For the text-containing cell, return its midpoint in (X, Y) coordinate format. 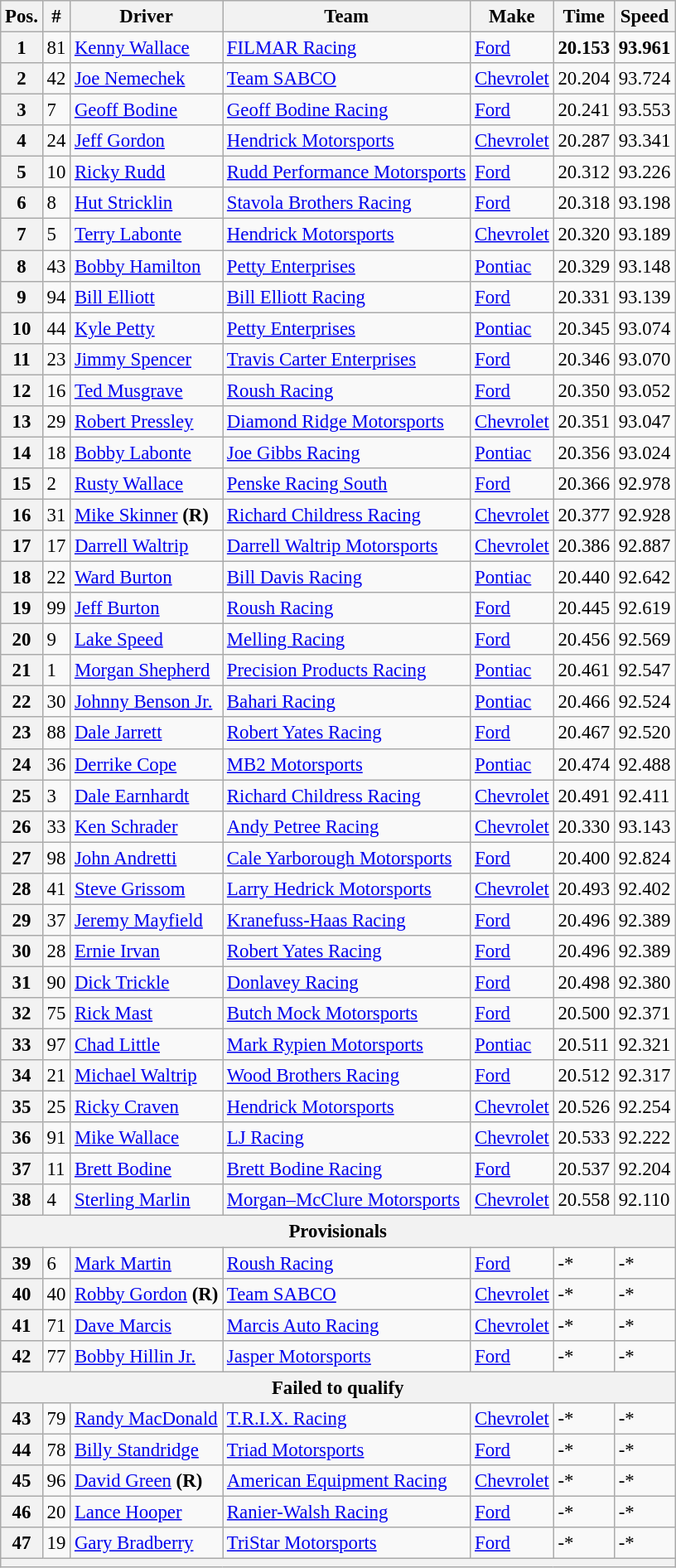
20.558 (583, 1201)
Make (512, 17)
Steve Grissom (147, 889)
20.312 (583, 172)
92.321 (645, 1045)
92.978 (645, 484)
20.493 (583, 889)
Penske Racing South (346, 484)
94 (56, 297)
34 (22, 1076)
20.512 (583, 1076)
15 (22, 484)
47 (22, 1543)
Kranefuss-Haas Racing (346, 920)
American Equipment Racing (346, 1481)
20.153 (583, 48)
20.400 (583, 858)
93.139 (645, 297)
20.329 (583, 266)
20.287 (583, 141)
Diamond Ridge Motorsports (346, 422)
Bill Elliott Racing (346, 297)
Donlavey Racing (346, 982)
Mike Skinner (R) (147, 515)
Failed to qualify (338, 1387)
Butch Mock Motorsports (346, 1014)
71 (56, 1325)
Melling Racing (346, 640)
20.320 (583, 235)
Dave Marcis (147, 1325)
20.498 (583, 982)
20.456 (583, 640)
92.317 (645, 1076)
MB2 Motorsports (346, 764)
20.500 (583, 1014)
93.198 (645, 203)
93.074 (645, 328)
20.467 (583, 733)
13 (22, 422)
93.189 (645, 235)
20.533 (583, 1138)
92.411 (645, 796)
Kenny Wallace (147, 48)
Terry Labonte (147, 235)
20.356 (583, 452)
Chad Little (147, 1045)
90 (56, 982)
Triad Motorsports (346, 1449)
20.511 (583, 1045)
Bahari Racing (346, 702)
92.254 (645, 1107)
Brett Bodine (147, 1169)
92.547 (645, 670)
Jasper Motorsports (346, 1356)
92.380 (645, 982)
Team (346, 17)
Driver (147, 17)
Rick Mast (147, 1014)
Rusty Wallace (147, 484)
Rudd Performance Motorsports (346, 172)
79 (56, 1419)
David Green (R) (147, 1481)
12 (22, 390)
Morgan Shepherd (147, 670)
39 (22, 1263)
93.341 (645, 141)
Robert Pressley (147, 422)
Geoff Bodine (147, 110)
92.642 (645, 578)
20.346 (583, 359)
78 (56, 1449)
93.226 (645, 172)
20.351 (583, 422)
Jeff Gordon (147, 141)
92.371 (645, 1014)
93.052 (645, 390)
93.047 (645, 422)
TriStar Motorsports (346, 1543)
Travis Carter Enterprises (346, 359)
20.204 (583, 79)
Bill Davis Racing (346, 578)
93.024 (645, 452)
93.148 (645, 266)
93.724 (645, 79)
Larry Hedrick Motorsports (346, 889)
93.143 (645, 826)
Randy MacDonald (147, 1419)
88 (56, 733)
92.402 (645, 889)
20.537 (583, 1169)
45 (22, 1481)
Jimmy Spencer (147, 359)
20.318 (583, 203)
20.350 (583, 390)
20.330 (583, 826)
20.526 (583, 1107)
Bill Elliott (147, 297)
Mike Wallace (147, 1138)
92.488 (645, 764)
92.887 (645, 546)
77 (56, 1356)
81 (56, 48)
38 (22, 1201)
20.377 (583, 515)
97 (56, 1045)
99 (56, 608)
Ted Musgrave (147, 390)
92.520 (645, 733)
Marcis Auto Racing (346, 1325)
20.445 (583, 608)
Lake Speed (147, 640)
98 (56, 858)
20.491 (583, 796)
20.474 (583, 764)
92.110 (645, 1201)
93.070 (645, 359)
20.241 (583, 110)
Ward Burton (147, 578)
92.824 (645, 858)
20.345 (583, 328)
14 (22, 452)
Sterling Marlin (147, 1201)
20.386 (583, 546)
Michael Waltrip (147, 1076)
Jeremy Mayfield (147, 920)
Darrell Waltrip (147, 546)
Morgan–McClure Motorsports (346, 1201)
Bobby Hillin Jr. (147, 1356)
Gary Bradberry (147, 1543)
27 (22, 858)
92.928 (645, 515)
Ken Schrader (147, 826)
Pos. (22, 17)
92.524 (645, 702)
Bobby Hamilton (147, 266)
Mark Rypien Motorsports (346, 1045)
20.461 (583, 670)
93.553 (645, 110)
35 (22, 1107)
Wood Brothers Racing (346, 1076)
Darrell Waltrip Motorsports (346, 546)
92.204 (645, 1169)
Bobby Labonte (147, 452)
Time (583, 17)
20.440 (583, 578)
Dick Trickle (147, 982)
John Andretti (147, 858)
Robby Gordon (R) (147, 1294)
92.569 (645, 640)
T.R.I.X. Racing (346, 1419)
26 (22, 826)
32 (22, 1014)
Hut Stricklin (147, 203)
75 (56, 1014)
Brett Bodine Racing (346, 1169)
Precision Products Racing (346, 670)
93.961 (645, 48)
Jeff Burton (147, 608)
# (56, 17)
Geoff Bodine Racing (346, 110)
LJ Racing (346, 1138)
Ernie Irvan (147, 951)
Billy Standridge (147, 1449)
92.619 (645, 608)
Joe Gibbs Racing (346, 452)
Stavola Brothers Racing (346, 203)
Mark Martin (147, 1263)
Dale Jarrett (147, 733)
Cale Yarborough Motorsports (346, 858)
Speed (645, 17)
Johnny Benson Jr. (147, 702)
Kyle Petty (147, 328)
FILMAR Racing (346, 48)
91 (56, 1138)
20.366 (583, 484)
Ranier-Walsh Racing (346, 1512)
Ricky Craven (147, 1107)
Derrike Cope (147, 764)
Andy Petree Racing (346, 826)
Dale Earnhardt (147, 796)
92.222 (645, 1138)
20.331 (583, 297)
Joe Nemechek (147, 79)
20.466 (583, 702)
Lance Hooper (147, 1512)
Provisionals (338, 1232)
96 (56, 1481)
Ricky Rudd (147, 172)
46 (22, 1512)
